Capture the cell that displays the provided text and extract its (X, Y) central coordinate. 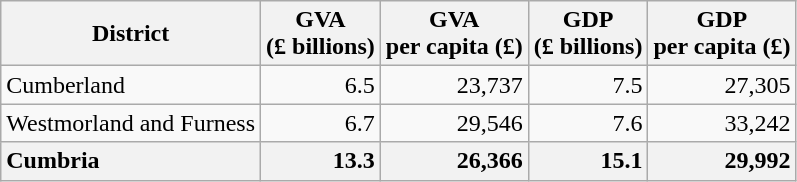
Cumberland (131, 85)
13.3 (321, 161)
29,546 (454, 123)
Cumbria (131, 161)
GVA(£ billions) (321, 34)
GDP(£ billions) (588, 34)
GDPper capita (£) (722, 34)
26,366 (454, 161)
6.7 (321, 123)
23,737 (454, 85)
GVAper capita (£) (454, 34)
7.6 (588, 123)
6.5 (321, 85)
Westmorland and Furness (131, 123)
District (131, 34)
33,242 (722, 123)
7.5 (588, 85)
27,305 (722, 85)
15.1 (588, 161)
29,992 (722, 161)
